Locate the cell with the specified text and output its (X, Y) center coordinate. 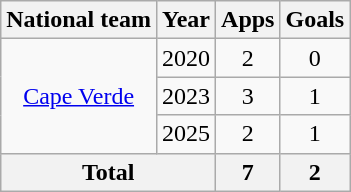
3 (248, 96)
2025 (186, 134)
0 (315, 58)
2020 (186, 58)
Year (186, 20)
Total (108, 172)
7 (248, 172)
National team (79, 20)
Cape Verde (79, 96)
Apps (248, 20)
Goals (315, 20)
2023 (186, 96)
